Return [x, y] of the center of cell containing provided text 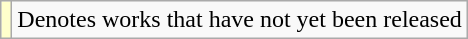
Denotes works that have not yet been released [240, 20]
